Output the [X, Y] coordinate of the center of the cell containing the given text.  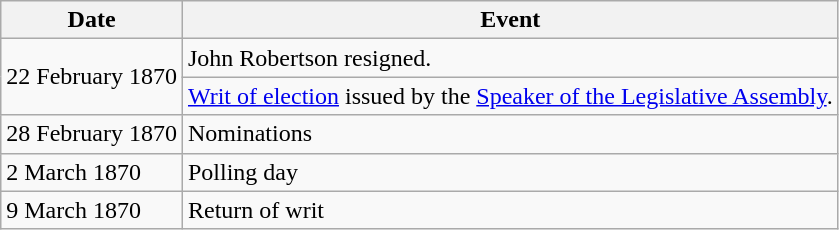
22 February 1870 [92, 77]
Nominations [510, 134]
28 February 1870 [92, 134]
9 March 1870 [92, 210]
Event [510, 20]
Writ of election issued by the Speaker of the Legislative Assembly. [510, 96]
2 March 1870 [92, 172]
Polling day [510, 172]
John Robertson resigned. [510, 58]
Date [92, 20]
Return of writ [510, 210]
